From the cell containing the given text, extract its center point as (X, Y) coordinate. 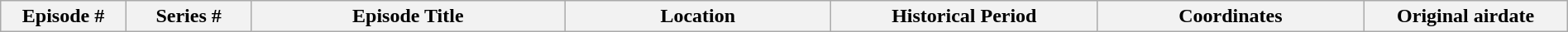
Location (698, 16)
Historical Period (964, 16)
Coordinates (1231, 16)
Original airdate (1465, 16)
Episode Title (409, 16)
Episode # (64, 16)
Series # (189, 16)
